Return (x, y) of the center of cell containing provided text 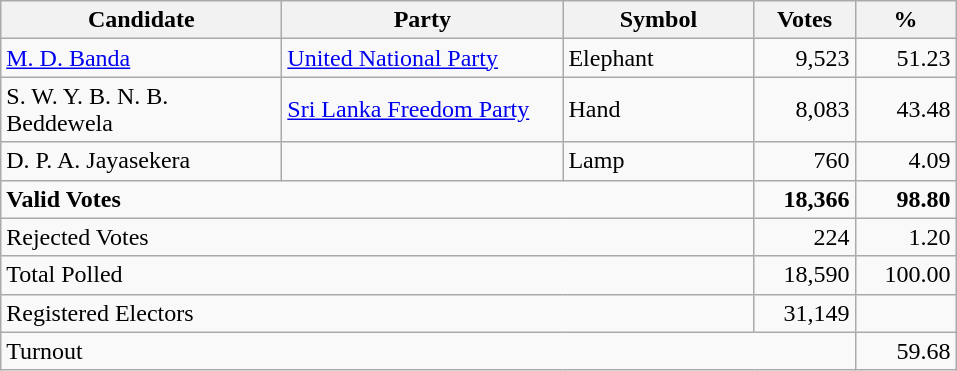
Party (422, 20)
M. D. Banda (142, 58)
100.00 (906, 275)
98.80 (906, 199)
Elephant (658, 58)
59.68 (906, 351)
D. P. A. Jayasekera (142, 161)
1.20 (906, 237)
Turnout (428, 351)
Sri Lanka Freedom Party (422, 110)
Candidate (142, 20)
Symbol (658, 20)
Valid Votes (378, 199)
9,523 (804, 58)
43.48 (906, 110)
18,366 (804, 199)
224 (804, 237)
Lamp (658, 161)
8,083 (804, 110)
Rejected Votes (378, 237)
18,590 (804, 275)
S. W. Y. B. N. B. Beddewela (142, 110)
Votes (804, 20)
United National Party (422, 58)
4.09 (906, 161)
Total Polled (378, 275)
760 (804, 161)
Registered Electors (378, 313)
Hand (658, 110)
31,149 (804, 313)
% (906, 20)
51.23 (906, 58)
